Scan for the cell matching the given text and deliver its [x, y] coordinate at center. 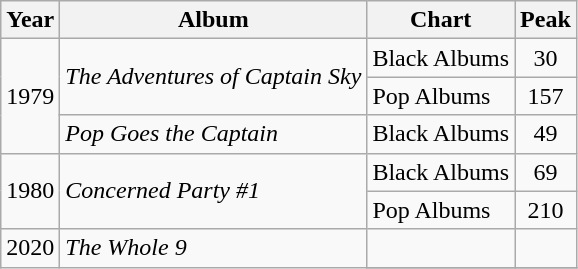
69 [546, 172]
210 [546, 210]
Album [214, 20]
2020 [30, 248]
30 [546, 58]
Year [30, 20]
Pop Goes the Captain [214, 134]
49 [546, 134]
The Adventures of Captain Sky [214, 77]
157 [546, 96]
Peak [546, 20]
Chart [441, 20]
1980 [30, 191]
The Whole 9 [214, 248]
Concerned Party #1 [214, 191]
1979 [30, 96]
